Search for the cell housing the specified text and yield its [X, Y] center coordinate. 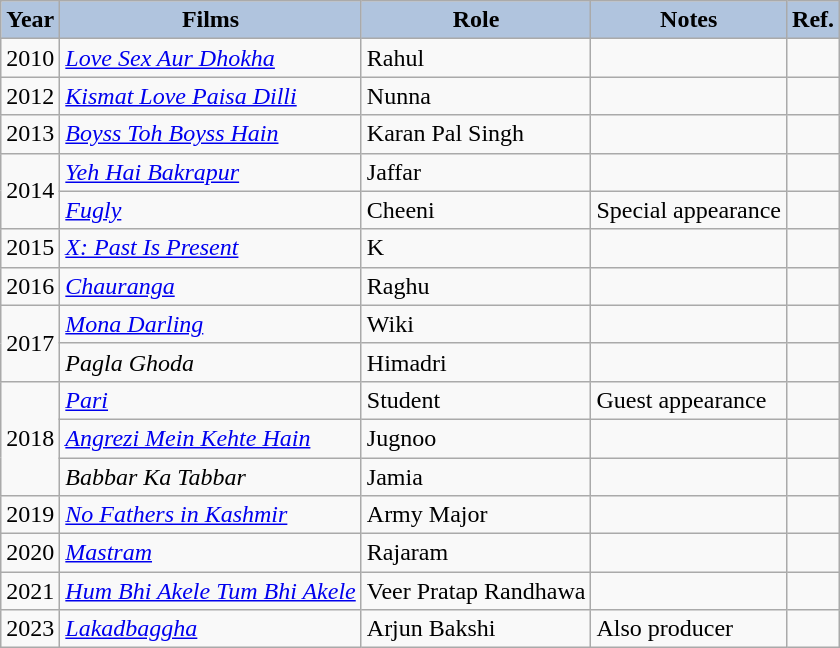
Student [476, 400]
Role [476, 20]
Jamia [476, 477]
Mona Darling [210, 324]
No Fathers in Kashmir [210, 515]
Babbar Ka Tabbar [210, 477]
Chauranga [210, 286]
Fugly [210, 210]
2015 [30, 248]
Guest appearance [689, 400]
Rajaram [476, 553]
Mastram [210, 553]
Arjun Bakshi [476, 629]
Kismat Love Paisa Dilli [210, 96]
Army Major [476, 515]
Lakadbaggha [210, 629]
Boyss Toh Boyss Hain [210, 134]
X: Past Is Present [210, 248]
Himadri [476, 362]
Jugnoo [476, 438]
Cheeni [476, 210]
2016 [30, 286]
Rahul [476, 58]
Notes [689, 20]
Hum Bhi Akele Tum Bhi Akele [210, 591]
2010 [30, 58]
2018 [30, 438]
2019 [30, 515]
Also producer [689, 629]
Wiki [476, 324]
Karan Pal Singh [476, 134]
2017 [30, 343]
Nunna [476, 96]
2021 [30, 591]
Veer Pratap Randhawa [476, 591]
2023 [30, 629]
Love Sex Aur Dhokha [210, 58]
Yeh Hai Bakrapur [210, 172]
2013 [30, 134]
K [476, 248]
2012 [30, 96]
Films [210, 20]
2020 [30, 553]
Special appearance [689, 210]
Jaffar [476, 172]
2014 [30, 191]
Raghu [476, 286]
Pagla Ghoda [210, 362]
Angrezi Mein Kehte Hain [210, 438]
Year [30, 20]
Ref. [814, 20]
Pari [210, 400]
